Extract the [X, Y] coordinate from the center of the cell holding the provided text.  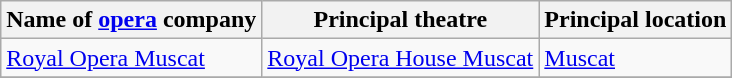
Principal location [636, 20]
Name of opera company [132, 20]
Principal theatre [400, 20]
Royal Opera House Muscat [400, 58]
Royal Opera Muscat [132, 58]
Muscat [636, 58]
